Find where the given text appears and provide that cell's center as (X, Y) coordinate. 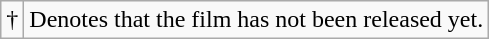
Denotes that the film has not been released yet. (256, 20)
† (12, 20)
